Return the [X, Y] coordinate for the center point of the cell that contains the specified text.  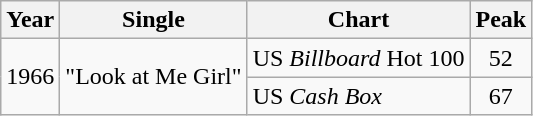
Peak [501, 20]
Single [154, 20]
67 [501, 96]
Year [30, 20]
52 [501, 58]
Chart [358, 20]
US Billboard Hot 100 [358, 58]
US Cash Box [358, 96]
"Look at Me Girl" [154, 77]
1966 [30, 77]
